Determine the (X, Y) coordinate at the center of the cell enclosing the given text.  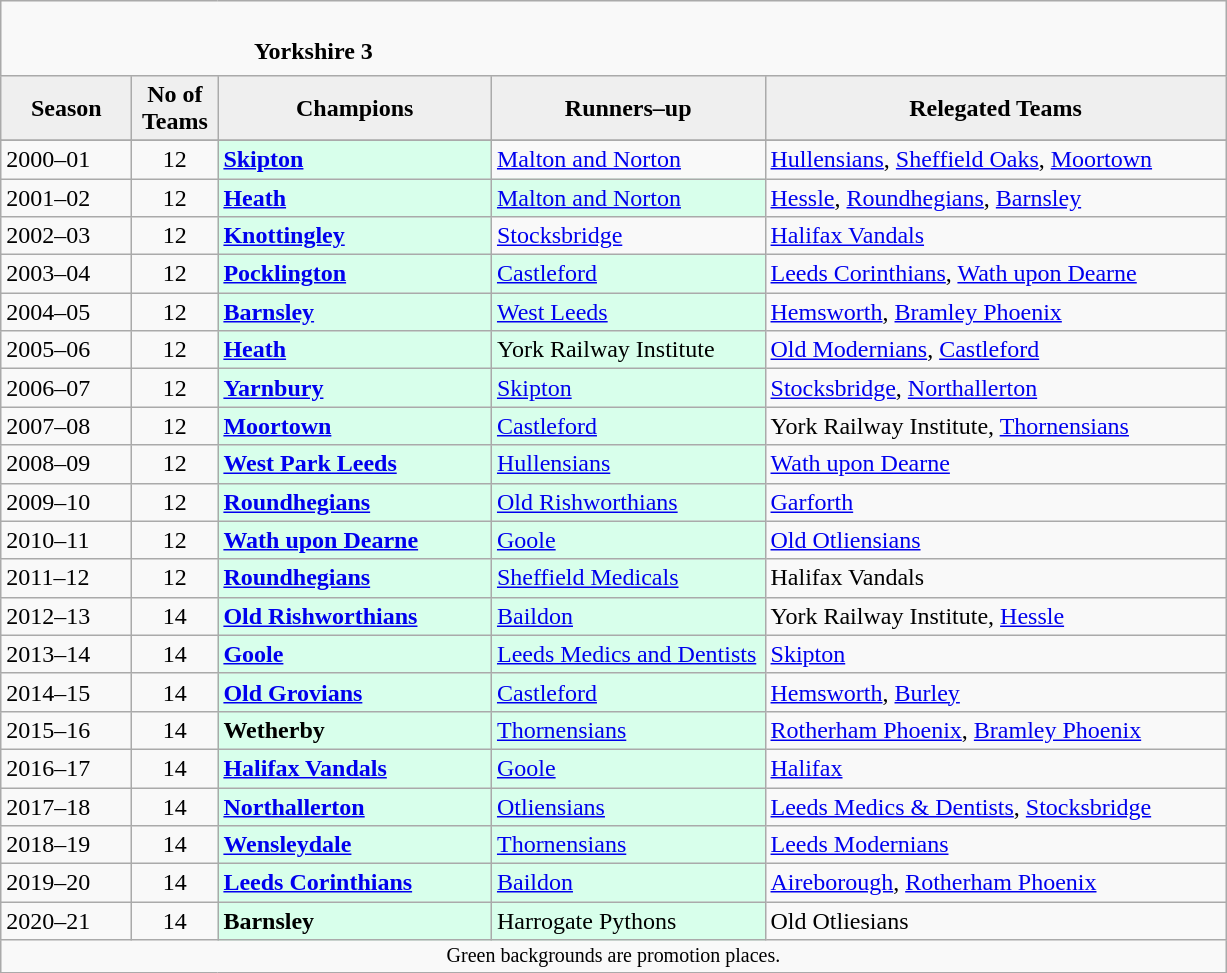
Northallerton (355, 807)
West Leeds (628, 312)
2000–01 (66, 159)
Hemsworth, Bramley Phoenix (996, 312)
Old Modernians, Castleford (996, 350)
Hullensians, Sheffield Oaks, Moortown (996, 159)
Hemsworth, Burley (996, 692)
Wensleydale (355, 845)
2007–08 (66, 426)
Leeds Modernians (996, 845)
2018–19 (66, 845)
2016–17 (66, 768)
2008–09 (66, 464)
Season (66, 108)
2001–02 (66, 197)
Aireborough, Rotherham Phoenix (996, 883)
Leeds Corinthians, Wath upon Dearne (996, 274)
2019–20 (66, 883)
2011–12 (66, 578)
Moortown (355, 426)
2020–21 (66, 921)
Leeds Medics and Dentists (628, 654)
Old Otliesians (996, 921)
Sheffield Medicals (628, 578)
2017–18 (66, 807)
2015–16 (66, 730)
No of Teams (175, 108)
Otliensians (628, 807)
Relegated Teams (996, 108)
Champions (355, 108)
Rotherham Phoenix, Bramley Phoenix (996, 730)
Leeds Corinthians (355, 883)
2006–07 (66, 388)
Old Grovians (355, 692)
Harrogate Pythons (628, 921)
2003–04 (66, 274)
Hessle, Roundhegians, Barnsley (996, 197)
Old Otliensians (996, 540)
Wetherby (355, 730)
York Railway Institute (628, 350)
2012–13 (66, 616)
2013–14 (66, 654)
Garforth (996, 502)
Stocksbridge (628, 236)
Runners–up (628, 108)
2005–06 (66, 350)
Stocksbridge, Northallerton (996, 388)
Knottingley (355, 236)
York Railway Institute, Thornensians (996, 426)
2010–11 (66, 540)
Hullensians (628, 464)
West Park Leeds (355, 464)
Halifax (996, 768)
2002–03 (66, 236)
Green backgrounds are promotion places. (614, 956)
Pocklington (355, 274)
York Railway Institute, Hessle (996, 616)
Leeds Medics & Dentists, Stocksbridge (996, 807)
2004–05 (66, 312)
2009–10 (66, 502)
2014–15 (66, 692)
Yarnbury (355, 388)
